Identify which cell holds the provided text, then report its [x, y] central coordinate. 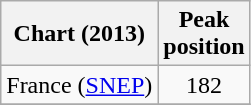
Chart (2013) [80, 34]
Peakposition [204, 34]
182 [204, 85]
France (SNEP) [80, 85]
